Find where the given text appears and provide that cell's center as (X, Y) coordinate. 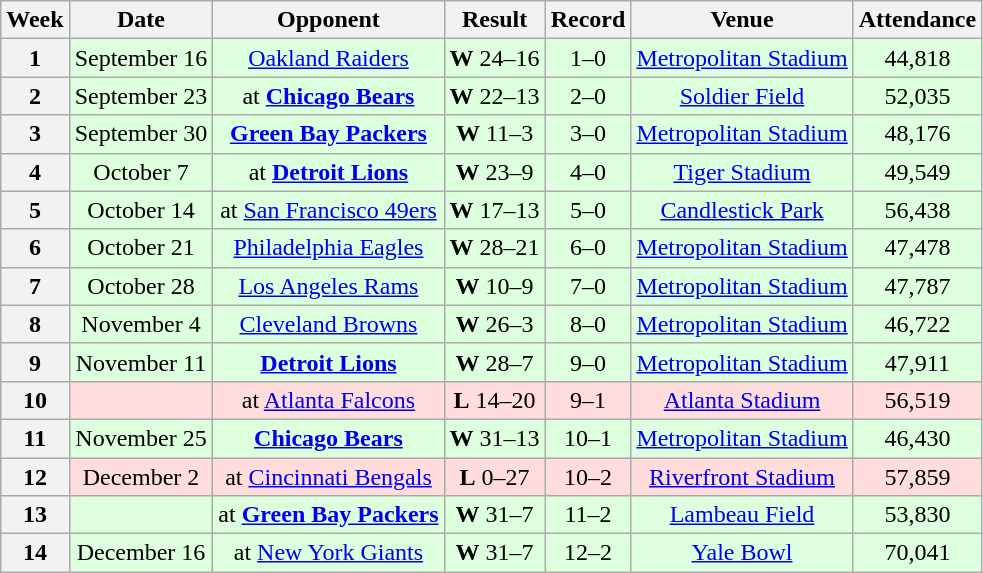
Green Bay Packers (328, 134)
11–2 (588, 515)
6 (35, 248)
7–0 (588, 286)
Opponent (328, 20)
12–2 (588, 553)
Detroit Lions (328, 362)
11 (35, 438)
Riverfront Stadium (742, 477)
September 30 (141, 134)
Los Angeles Rams (328, 286)
8–0 (588, 324)
9–1 (588, 400)
W 22–13 (494, 96)
Tiger Stadium (742, 172)
Soldier Field (742, 96)
7 (35, 286)
2–0 (588, 96)
Record (588, 20)
W 31–13 (494, 438)
9–0 (588, 362)
1–0 (588, 58)
Atlanta Stadium (742, 400)
12 (35, 477)
10–2 (588, 477)
14 (35, 553)
52,035 (917, 96)
W 28–7 (494, 362)
Yale Bowl (742, 553)
September 16 (141, 58)
47,911 (917, 362)
10 (35, 400)
December 2 (141, 477)
70,041 (917, 553)
Philadelphia Eagles (328, 248)
Cleveland Browns (328, 324)
Candlestick Park (742, 210)
Week (35, 20)
L 14–20 (494, 400)
at San Francisco 49ers (328, 210)
September 23 (141, 96)
November 25 (141, 438)
October 14 (141, 210)
W 24–16 (494, 58)
46,430 (917, 438)
Venue (742, 20)
56,438 (917, 210)
6–0 (588, 248)
13 (35, 515)
1 (35, 58)
8 (35, 324)
Oakland Raiders (328, 58)
44,818 (917, 58)
4 (35, 172)
November 11 (141, 362)
at New York Giants (328, 553)
October 7 (141, 172)
Chicago Bears (328, 438)
47,787 (917, 286)
October 28 (141, 286)
4–0 (588, 172)
9 (35, 362)
5 (35, 210)
October 21 (141, 248)
Lambeau Field (742, 515)
at Cincinnati Bengals (328, 477)
L 0–27 (494, 477)
November 4 (141, 324)
5–0 (588, 210)
at Detroit Lions (328, 172)
W 17–13 (494, 210)
10–1 (588, 438)
Date (141, 20)
Result (494, 20)
49,549 (917, 172)
at Green Bay Packers (328, 515)
53,830 (917, 515)
3–0 (588, 134)
56,519 (917, 400)
W 11–3 (494, 134)
at Chicago Bears (328, 96)
48,176 (917, 134)
2 (35, 96)
at Atlanta Falcons (328, 400)
47,478 (917, 248)
3 (35, 134)
W 28–21 (494, 248)
W 23–9 (494, 172)
46,722 (917, 324)
Attendance (917, 20)
December 16 (141, 553)
W 26–3 (494, 324)
W 10–9 (494, 286)
57,859 (917, 477)
